Capture the cell that displays the provided text and extract its [x, y] central coordinate. 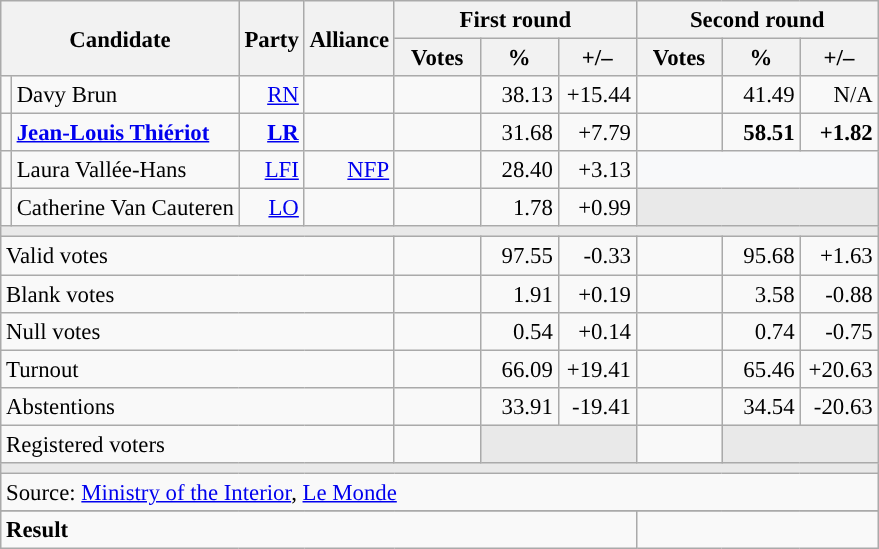
N/A [839, 95]
+19.41 [597, 369]
Blank votes [198, 294]
Jean-Louis Thiériot [125, 133]
+7.79 [597, 133]
-20.63 [839, 406]
+0.19 [597, 294]
3.58 [761, 294]
-19.41 [597, 406]
+1.63 [839, 256]
Davy Brun [125, 95]
Source: Ministry of the Interior, Le Monde [440, 492]
95.68 [761, 256]
0.74 [761, 331]
Null votes [198, 331]
1.78 [519, 208]
NFP [349, 170]
33.91 [519, 406]
+15.44 [597, 95]
Laura Vallée-Hans [125, 170]
38.13 [519, 95]
65.46 [761, 369]
-0.88 [839, 294]
+3.13 [597, 170]
Alliance [349, 38]
LFI [272, 170]
-0.33 [597, 256]
RN [272, 95]
First round [515, 20]
Valid votes [198, 256]
31.68 [519, 133]
+20.63 [839, 369]
97.55 [519, 256]
Candidate [120, 38]
1.91 [519, 294]
58.51 [761, 133]
Second round [757, 20]
+0.99 [597, 208]
LR [272, 133]
66.09 [519, 369]
+0.14 [597, 331]
Abstentions [198, 406]
Party [272, 38]
Turnout [198, 369]
Catherine Van Cauteren [125, 208]
LO [272, 208]
41.49 [761, 95]
Registered voters [198, 444]
0.54 [519, 331]
-0.75 [839, 331]
28.40 [519, 170]
+1.82 [839, 133]
Result [318, 530]
34.54 [761, 406]
